Output the [X, Y] coordinate of the center of the cell containing the given text.  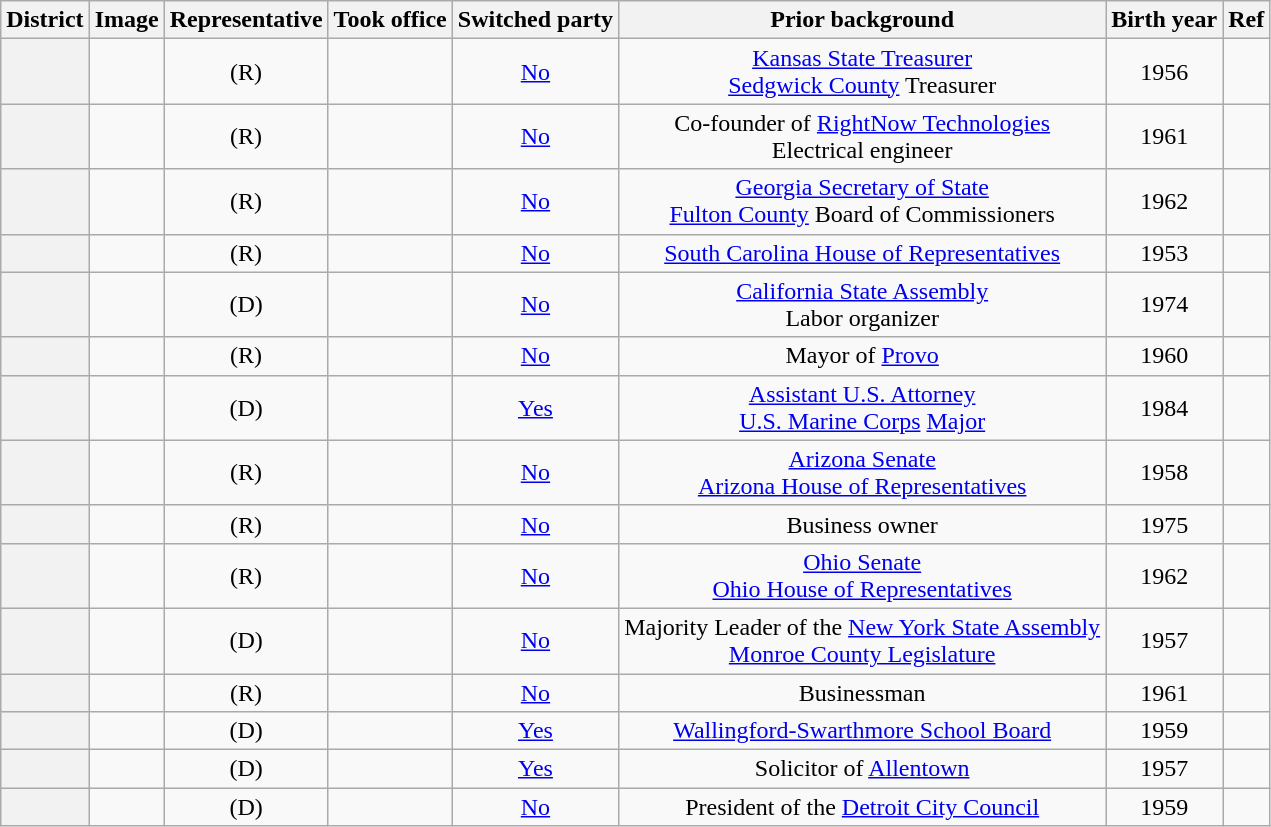
Ref [1246, 20]
1960 [1164, 356]
Wallingford-Swarthmore School Board [862, 731]
Prior background [862, 20]
1956 [1164, 72]
Mayor of Provo [862, 356]
South Carolina House of Representatives [862, 253]
Switched party [535, 20]
Birth year [1164, 20]
Assistant U.S. AttorneyU.S. Marine Corps Major [862, 408]
Took office [390, 20]
Solicitor of Allentown [862, 769]
1953 [1164, 253]
1958 [1164, 472]
Representative [246, 20]
Ohio SenateOhio House of Representatives [862, 576]
Kansas State TreasurerSedgwick County Treasurer [862, 72]
Image [126, 20]
Georgia Secretary of StateFulton County Board of Commissioners [862, 202]
California State AssemblyLabor organizer [862, 304]
Business owner [862, 524]
President of the Detroit City Council [862, 807]
Majority Leader of the New York State AssemblyMonroe County Legislature [862, 640]
Co-founder of RightNow TechnologiesElectrical engineer [862, 136]
Businessman [862, 693]
1974 [1164, 304]
District [45, 20]
1984 [1164, 408]
1975 [1164, 524]
Arizona SenateArizona House of Representatives [862, 472]
